Determine the [X, Y] coordinate at the center of the cell enclosing the given text.  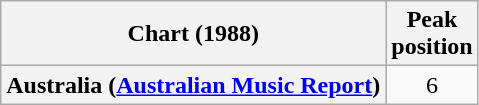
Australia (Australian Music Report) [194, 85]
6 [432, 85]
Peakposition [432, 34]
Chart (1988) [194, 34]
